Identify which cell holds the provided text, then report its (X, Y) central coordinate. 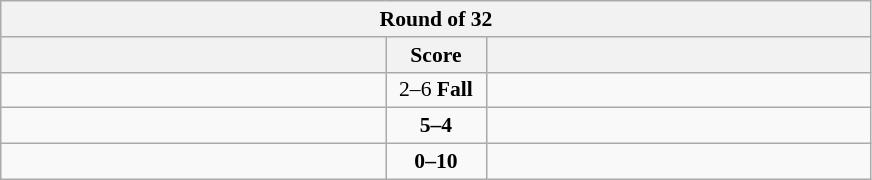
2–6 Fall (436, 90)
0–10 (436, 162)
5–4 (436, 126)
Round of 32 (436, 19)
Score (436, 55)
